Search for the cell housing the specified text and yield its (X, Y) center coordinate. 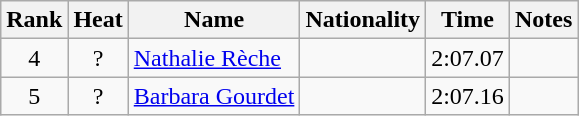
Time (468, 20)
Barbara Gourdet (214, 96)
Rank (34, 20)
Heat (98, 20)
Nationality (363, 20)
Nathalie Rèche (214, 58)
4 (34, 58)
2:07.16 (468, 96)
Name (214, 20)
5 (34, 96)
Notes (543, 20)
2:07.07 (468, 58)
